Identify which cell holds the provided text, then report its (x, y) central coordinate. 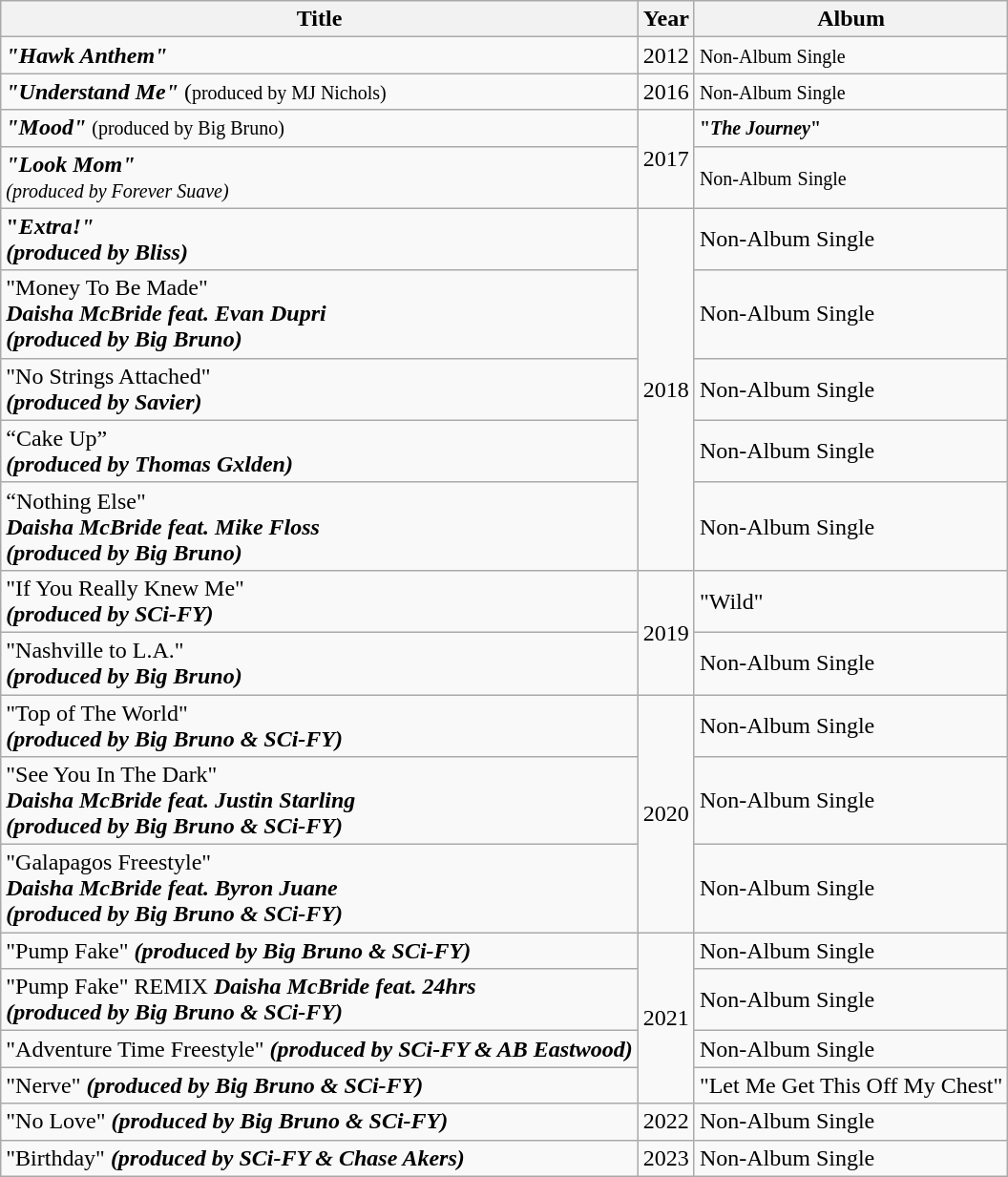
"Wild" (850, 601)
Album (850, 19)
"Adventure Time Freestyle" (produced by SCi-FY & AB Eastwood) (320, 1049)
2018 (666, 389)
“Nothing Else"Daisha McBride feat. Mike Floss(produced by Big Bruno) (320, 526)
"Hawk Anthem" (320, 55)
"Nerve" (produced by Big Bruno & SCi-FY) (320, 1085)
Title (320, 19)
"Let Me Get This Off My Chest" (850, 1085)
"Top of The World"(produced by Big Bruno & SCi-FY) (320, 725)
"Pump Fake" REMIX Daisha McBride feat. 24hrs(produced by Big Bruno & SCi-FY) (320, 1000)
2022 (666, 1122)
"Pump Fake" (produced by Big Bruno & SCi-FY) (320, 951)
"No Love" (produced by Big Bruno & SCi-FY) (320, 1122)
2020 (666, 813)
2019 (666, 632)
"Galapagos Freestyle"Daisha McBride feat. Byron Juane(produced by Big Bruno & SCi-FY) (320, 889)
2017 (666, 158)
2023 (666, 1158)
"Understand Me" (produced by MJ Nichols) (320, 92)
2016 (666, 92)
"Extra!"(produced by Bliss) (320, 239)
"Birthday" (produced by SCi-FY & Chase Akers) (320, 1158)
“Cake Up”(produced by Thomas Gxlden) (320, 451)
"If You Really Knew Me"(produced by SCi-FY) (320, 601)
"No Strings Attached"(produced by Savier) (320, 389)
2012 (666, 55)
"See You In The Dark"Daisha McBride feat. Justin Starling(produced by Big Bruno & SCi-FY) (320, 801)
"Mood" (produced by Big Bruno) (320, 128)
"Money To Be Made"Daisha McBride feat. Evan Dupri(produced by Big Bruno) (320, 314)
"Look Mom"(produced by Forever Suave) (320, 178)
2021 (666, 1018)
"Nashville to L.A."(produced by Big Bruno) (320, 662)
Year (666, 19)
"The Journey" (850, 128)
